Provide the (x, y) coordinate of the cell's center where the given text is located.  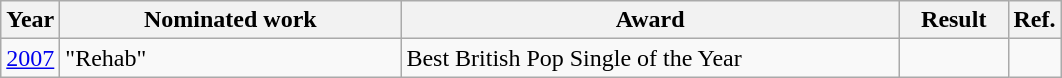
Award (650, 20)
Nominated work (230, 20)
2007 (30, 58)
Best British Pop Single of the Year (650, 58)
"Rehab" (230, 58)
Year (30, 20)
Result (954, 20)
Ref. (1034, 20)
